Search for the cell housing the specified text and yield its (X, Y) center coordinate. 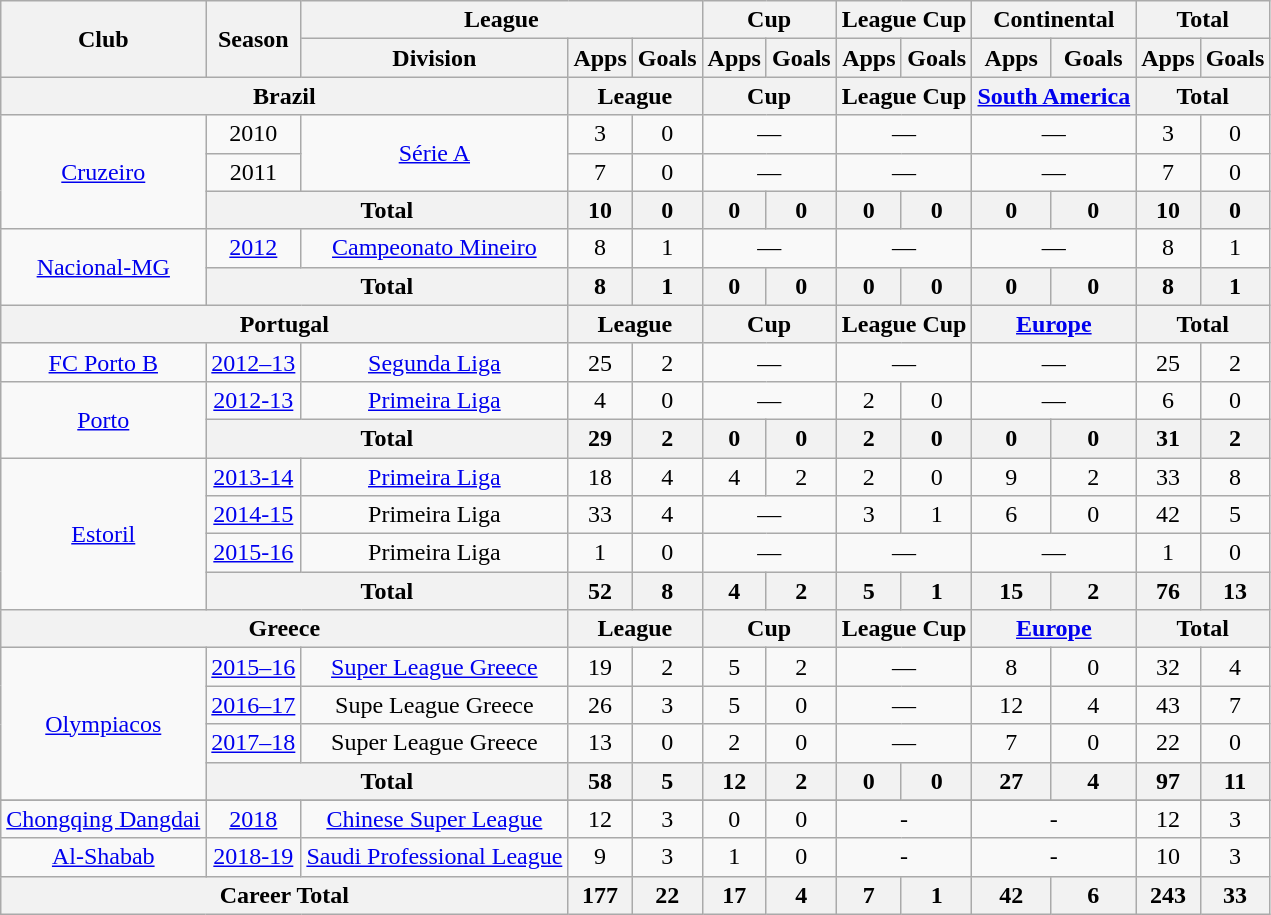
2010 (254, 134)
2016–17 (254, 705)
52 (600, 591)
Career Total (284, 895)
11 (1235, 781)
Segunda Liga (434, 362)
43 (1168, 705)
Chongqing Dangdai (104, 819)
Olympiacos (104, 724)
Cruzeiro (104, 172)
2018-19 (254, 857)
2011 (254, 172)
2014-15 (254, 515)
29 (600, 438)
South America (1054, 96)
Brazil (284, 96)
2012–13 (254, 362)
2012 (254, 248)
Al-Shabab (104, 857)
Division (434, 58)
76 (1168, 591)
2013-14 (254, 477)
Saudi Professional League (434, 857)
Supe League Greece (434, 705)
177 (600, 895)
243 (1168, 895)
Portugal (284, 324)
Nacional-MG (104, 267)
Porto (104, 419)
Club (104, 39)
Greece (284, 629)
27 (1012, 781)
97 (1168, 781)
19 (600, 667)
Season (254, 39)
15 (1012, 591)
2012-13 (254, 400)
31 (1168, 438)
Estoril (104, 534)
17 (734, 895)
2015–16 (254, 667)
26 (600, 705)
2017–18 (254, 743)
Chinese Super League (434, 819)
Continental (1054, 20)
Série A (434, 153)
32 (1168, 667)
Campeonato Mineiro (434, 248)
FC Porto B (104, 362)
2015-16 (254, 553)
18 (600, 477)
2018 (254, 819)
58 (600, 781)
